Find where the given text appears and provide that cell's center as [X, Y] coordinate. 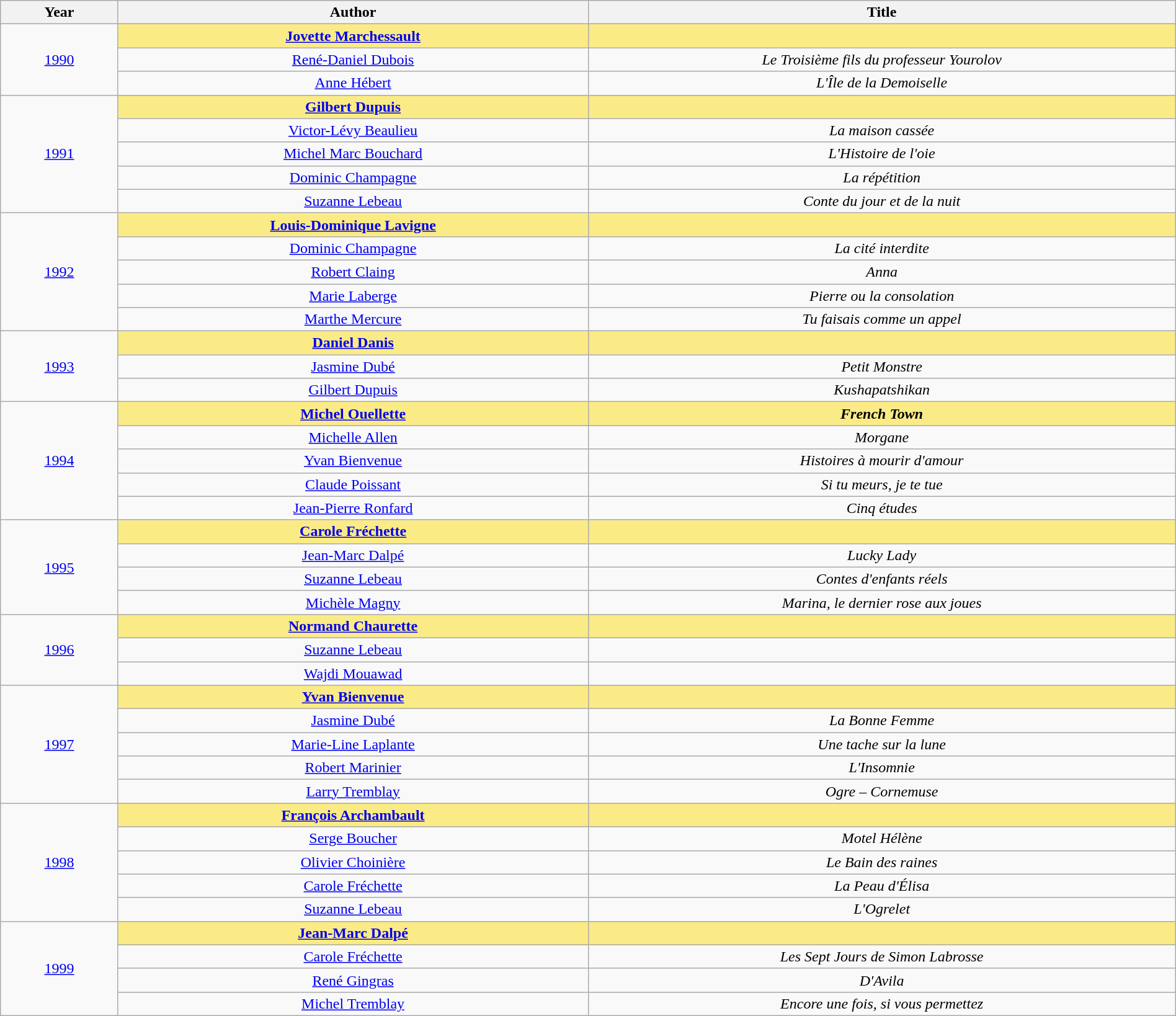
Anne Hébert [353, 83]
Tu faisais comme un appel [882, 319]
1993 [60, 367]
La cité interdite [882, 248]
René-Daniel Dubois [353, 60]
Robert Marinier [353, 768]
Anna [882, 272]
Wajdi Mouawad [353, 673]
Year [60, 12]
Si tu meurs, je te tue [882, 484]
La Bonne Femme [882, 721]
Michelle Allen [353, 437]
Claude Poissant [353, 484]
La répétition [882, 177]
René Gingras [353, 980]
Author [353, 12]
L'Ogrelet [882, 909]
Larry Tremblay [353, 791]
1992 [60, 272]
Motel Hélène [882, 839]
Kushapatshikan [882, 390]
French Town [882, 414]
1991 [60, 154]
Le Bain des raines [882, 862]
Michèle Magny [353, 602]
1994 [60, 461]
L'Insomnie [882, 768]
Marie Laberge [353, 296]
Histoires à mourir d'amour [882, 461]
Victor-Lévy Beaulieu [353, 130]
Encore une fois, si vous permettez [882, 1004]
La Peau d'Élisa [882, 886]
L'Île de la Demoiselle [882, 83]
Title [882, 12]
Conte du jour et de la nuit [882, 201]
1996 [60, 649]
Robert Claing [353, 272]
Marie-Line Laplante [353, 744]
Daniel Danis [353, 343]
François Archambault [353, 815]
Morgane [882, 437]
Olivier Choinière [353, 862]
Les Sept Jours de Simon Labrosse [882, 956]
Lucky Lady [882, 555]
L'Histoire de l'oie [882, 154]
1997 [60, 744]
1990 [60, 60]
Une tache sur la lune [882, 744]
Serge Boucher [353, 839]
Contes d'enfants réels [882, 579]
Michel Marc Bouchard [353, 154]
1998 [60, 862]
Cinq études [882, 508]
La maison cassée [882, 130]
Jean-Pierre Ronfard [353, 508]
1999 [60, 968]
Michel Tremblay [353, 1004]
Jovette Marchessault [353, 36]
Le Troisième fils du professeur Yourolov [882, 60]
Ogre – Cornemuse [882, 791]
1995 [60, 567]
D'Avila [882, 980]
Marina, le dernier rose aux joues [882, 602]
Louis-Dominique Lavigne [353, 225]
Petit Monstre [882, 367]
Marthe Mercure [353, 319]
Michel Ouellette [353, 414]
Normand Chaurette [353, 626]
Pierre ou la consolation [882, 296]
